Return (X, Y) of the center of cell containing provided text 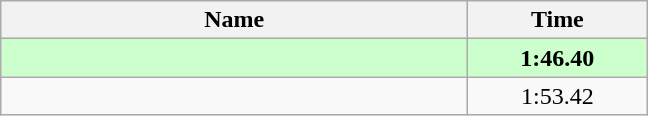
Time (558, 20)
Name (234, 20)
1:53.42 (558, 96)
1:46.40 (558, 58)
